Capture the cell that displays the provided text and extract its [x, y] central coordinate. 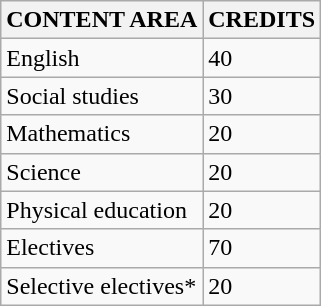
30 [262, 96]
Electives [102, 248]
Physical education [102, 210]
Selective electives* [102, 286]
English [102, 58]
CONTENT AREA [102, 20]
CREDITS [262, 20]
40 [262, 58]
Social studies [102, 96]
70 [262, 248]
Science [102, 172]
Mathematics [102, 134]
